For the text-containing cell, return its midpoint in [x, y] coordinate format. 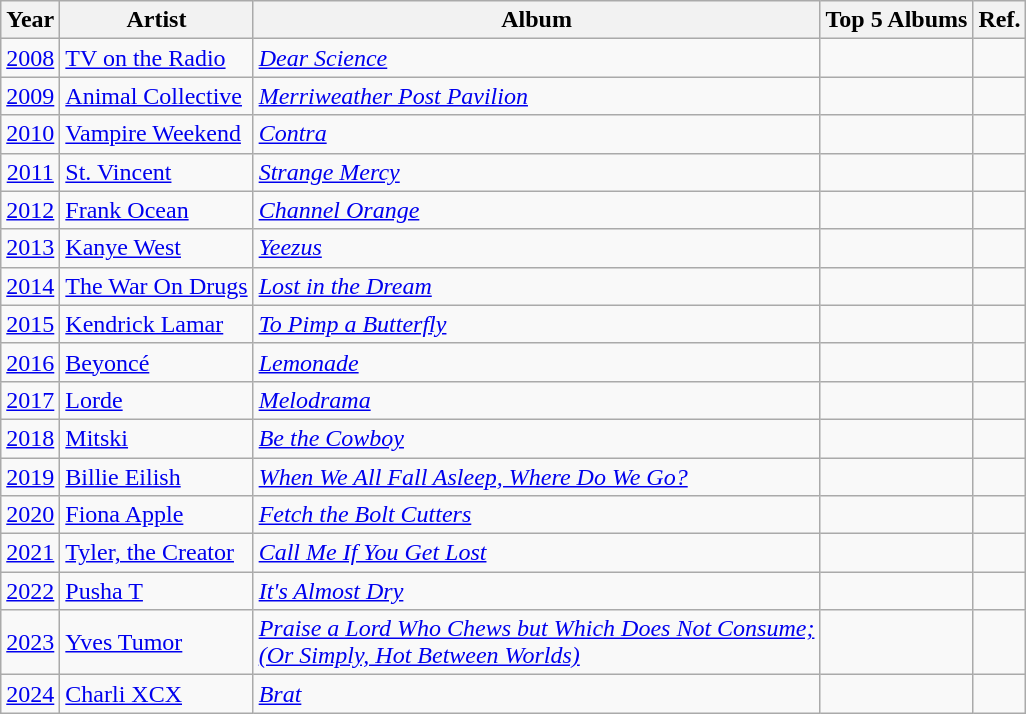
2009 [30, 96]
2020 [30, 515]
Billie Eilish [156, 477]
Yves Tumor [156, 642]
Frank Ocean [156, 210]
Tyler, the Creator [156, 553]
Vampire Weekend [156, 134]
Charli XCX [156, 694]
2023 [30, 642]
Lemonade [536, 362]
2015 [30, 324]
When We All Fall Asleep, Where Do We Go? [536, 477]
2010 [30, 134]
2008 [30, 58]
Lost in the Dream [536, 286]
2012 [30, 210]
2021 [30, 553]
2018 [30, 438]
Beyoncé [156, 362]
Artist [156, 20]
Channel Orange [536, 210]
2013 [30, 248]
Fetch the Bolt Cutters [536, 515]
Year [30, 20]
It's Almost Dry [536, 591]
Kendrick Lamar [156, 324]
2011 [30, 172]
Dear Science [536, 58]
Pusha T [156, 591]
The War On Drugs [156, 286]
2014 [30, 286]
2022 [30, 591]
Praise a Lord Who Chews but Which Does Not Consume;(Or Simply, Hot Between Worlds) [536, 642]
Fiona Apple [156, 515]
Top 5 Albums [896, 20]
Lorde [156, 400]
Be the Cowboy [536, 438]
Call Me If You Get Lost [536, 553]
Mitski [156, 438]
2016 [30, 362]
Album [536, 20]
2019 [30, 477]
Contra [536, 134]
St. Vincent [156, 172]
TV on the Radio [156, 58]
Merriweather Post Pavilion [536, 96]
Animal Collective [156, 96]
Yeezus [536, 248]
Melodrama [536, 400]
Brat [536, 694]
2017 [30, 400]
2024 [30, 694]
Kanye West [156, 248]
Strange Mercy [536, 172]
To Pimp a Butterfly [536, 324]
Ref. [1000, 20]
